Extract the [x, y] coordinate from the center of the cell holding the provided text.  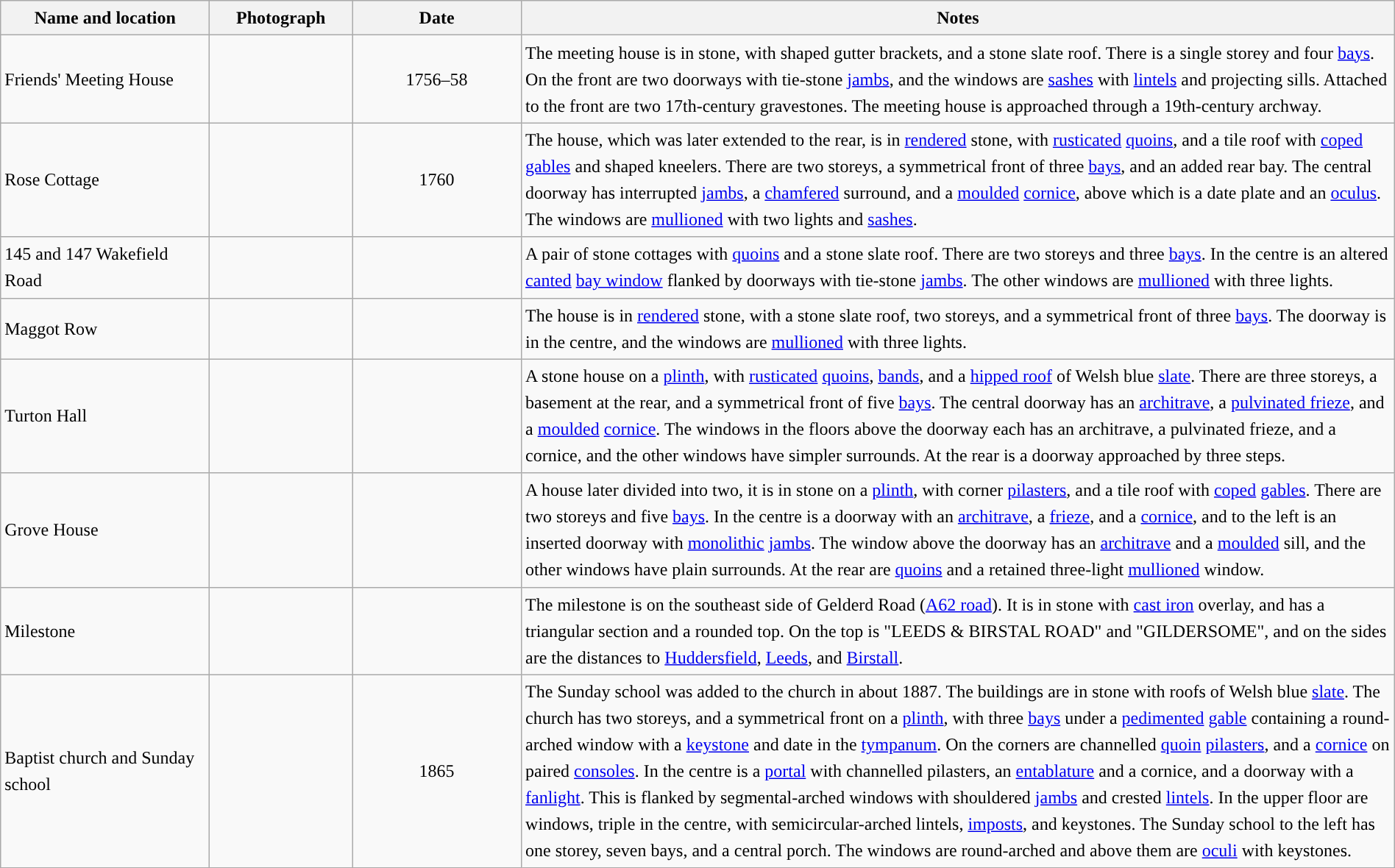
Milestone [105, 631]
Maggot Row [105, 328]
Friends' Meeting House [105, 79]
Grove House [105, 530]
145 and 147 Wakefield Road [105, 268]
1760 [437, 179]
Date [437, 18]
1756–58 [437, 79]
Baptist church and Sunday school [105, 771]
Photograph [281, 18]
Turton Hall [105, 416]
1865 [437, 771]
Rose Cottage [105, 179]
Name and location [105, 18]
Notes [958, 18]
